Search for the cell housing the specified text and yield its [X, Y] center coordinate. 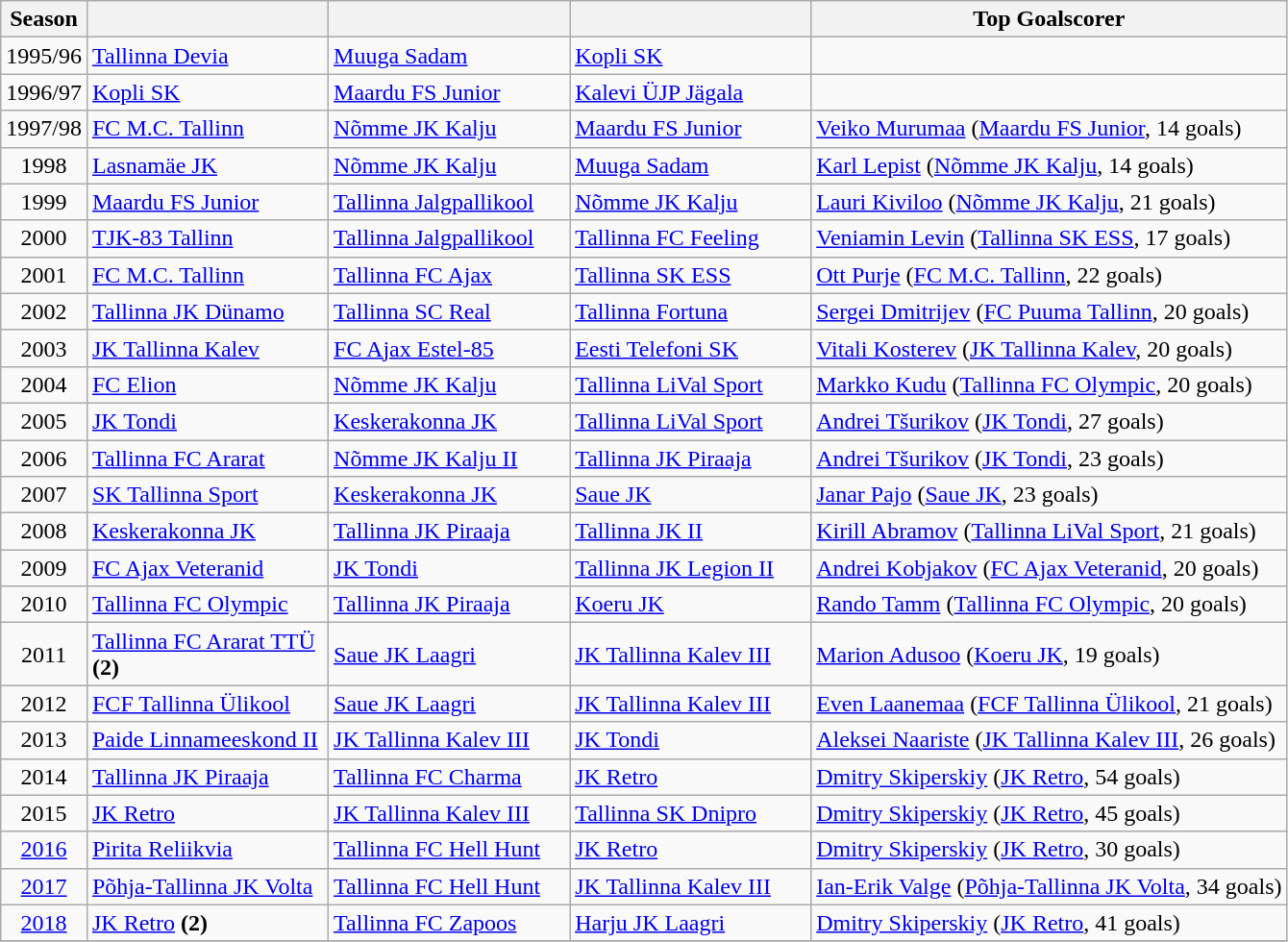
Andrei Tšurikov (JK Tondi, 23 goals) [1050, 459]
Veiko Murumaa (Maardu FS Junior, 14 goals) [1050, 129]
1998 [44, 165]
Vitali Kosterev (JK Tallinna Kalev, 20 goals) [1050, 348]
FC Elion [208, 384]
Karl Lepist (Nõmme JK Kalju, 14 goals) [1050, 165]
Tallinna JK II [690, 532]
Janar Pajo (Saue JK, 23 goals) [1050, 495]
Aleksei Naariste (JK Tallinna Kalev III, 26 goals) [1050, 740]
Pirita Reliikvia [208, 850]
Tallinna SC Real [450, 311]
Tallinna FC Ajax [450, 275]
Dmitry Skiperskiy (JK Retro, 41 goals) [1050, 923]
2012 [44, 704]
Tallinna JK Legion II [690, 568]
TJK-83 Tallinn [208, 238]
Andrei Kobjakov (FC Ajax Veteranid, 20 goals) [1050, 568]
1999 [44, 202]
Sergei Dmitrijev (FC Puuma Tallinn, 20 goals) [1050, 311]
2004 [44, 384]
1995/96 [44, 56]
Nõmme JK Kalju II [450, 459]
2016 [44, 850]
Dmitry Skiperskiy (JK Retro, 45 goals) [1050, 813]
1997/98 [44, 129]
Koeru JK [690, 605]
Tallinna FC Olympic [208, 605]
Tallinna FC Charma [450, 777]
2006 [44, 459]
1996/97 [44, 92]
Tallinna Fortuna [690, 311]
Paide Linnameeskond II [208, 740]
FC Ajax Veteranid [208, 568]
2013 [44, 740]
Kirill Abramov (Tallinna LiVal Sport, 21 goals) [1050, 532]
2017 [44, 886]
2010 [44, 605]
2014 [44, 777]
2015 [44, 813]
2011 [44, 654]
2018 [44, 923]
Veniamin Levin (Tallinna SK ESS, 17 goals) [1050, 238]
Tallinna FC Ararat TTÜ (2) [208, 654]
2002 [44, 311]
Tallinna FC Ararat [208, 459]
Tallinna JK Dünamo [208, 311]
Rando Tamm (Tallinna FC Olympic, 20 goals) [1050, 605]
Tallinna FC Feeling [690, 238]
Tallinna SK Dnipro [690, 813]
Lasnamäe JK [208, 165]
2003 [44, 348]
2008 [44, 532]
2000 [44, 238]
Dmitry Skiperskiy (JK Retro, 54 goals) [1050, 777]
Lauri Kiviloo (Nõmme JK Kalju, 21 goals) [1050, 202]
Markko Kudu (Tallinna FC Olympic, 20 goals) [1050, 384]
FC Ajax Estel-85 [450, 348]
Ian-Erik Valge (Põhja-Tallinna JK Volta, 34 goals) [1050, 886]
JK Retro (2) [208, 923]
Marion Adusoo (Koeru JK, 19 goals) [1050, 654]
Season [44, 19]
Harju JK Laagri [690, 923]
Tallinna FC Zapoos [450, 923]
Andrei Tšurikov (JK Tondi, 27 goals) [1050, 421]
Tallinna Devia [208, 56]
FCF Tallinna Ülikool [208, 704]
2007 [44, 495]
SK Tallinna Sport [208, 495]
Tallinna SK ESS [690, 275]
Saue JK [690, 495]
Top Goalscorer [1050, 19]
Kalevi ÜJP Jägala [690, 92]
Even Laanemaa (FCF Tallinna Ülikool, 21 goals) [1050, 704]
2009 [44, 568]
Ott Purje (FC M.C. Tallinn, 22 goals) [1050, 275]
Põhja-Tallinna JK Volta [208, 886]
Dmitry Skiperskiy (JK Retro, 30 goals) [1050, 850]
Eesti Telefoni SK [690, 348]
2001 [44, 275]
2005 [44, 421]
JK Tallinna Kalev [208, 348]
